Identify which cell holds the provided text, then report its [X, Y] central coordinate. 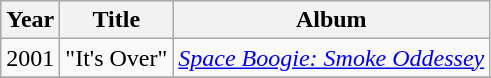
Album [332, 20]
"It's Over" [116, 58]
Space Boogie: Smoke Oddessey [332, 58]
Title [116, 20]
2001 [30, 58]
Year [30, 20]
